Output the (X, Y) coordinate of the center of the cell containing the given text.  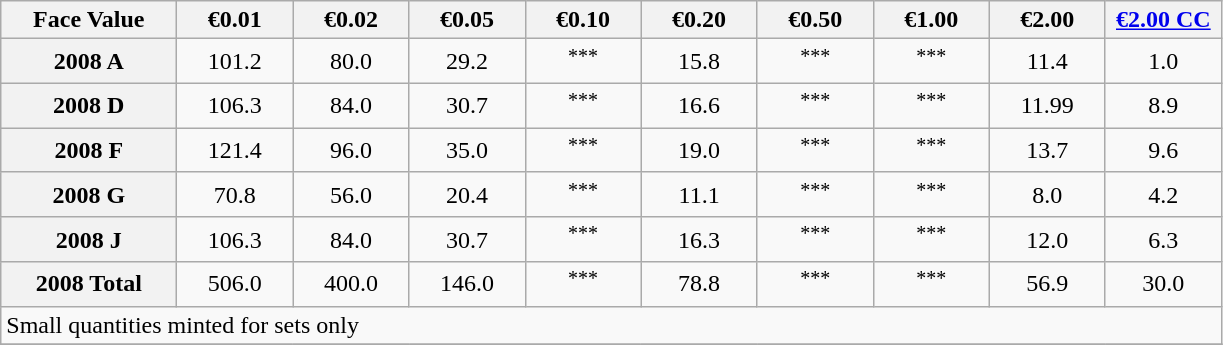
€2.00 CC (1163, 20)
2008 D (89, 106)
80.0 (351, 62)
4.2 (1163, 194)
35.0 (467, 150)
6.3 (1163, 240)
€0.01 (235, 20)
€1.00 (931, 20)
506.0 (235, 284)
2008 G (89, 194)
2008 Total (89, 284)
20.4 (467, 194)
56.9 (1047, 284)
56.0 (351, 194)
2008 A (89, 62)
11.99 (1047, 106)
11.1 (699, 194)
19.0 (699, 150)
€2.00 (1047, 20)
1.0 (1163, 62)
9.6 (1163, 150)
€0.05 (467, 20)
€0.20 (699, 20)
29.2 (467, 62)
8.0 (1047, 194)
16.3 (699, 240)
13.7 (1047, 150)
96.0 (351, 150)
16.6 (699, 106)
101.2 (235, 62)
121.4 (235, 150)
€0.10 (583, 20)
8.9 (1163, 106)
70.8 (235, 194)
€0.50 (815, 20)
Small quantities minted for sets only (612, 325)
15.8 (699, 62)
11.4 (1047, 62)
€0.02 (351, 20)
12.0 (1047, 240)
2008 J (89, 240)
78.8 (699, 284)
146.0 (467, 284)
2008 F (89, 150)
Face Value (89, 20)
400.0 (351, 284)
30.0 (1163, 284)
